Detect which cell encompasses the target text, then output its (X, Y) center coordinate. 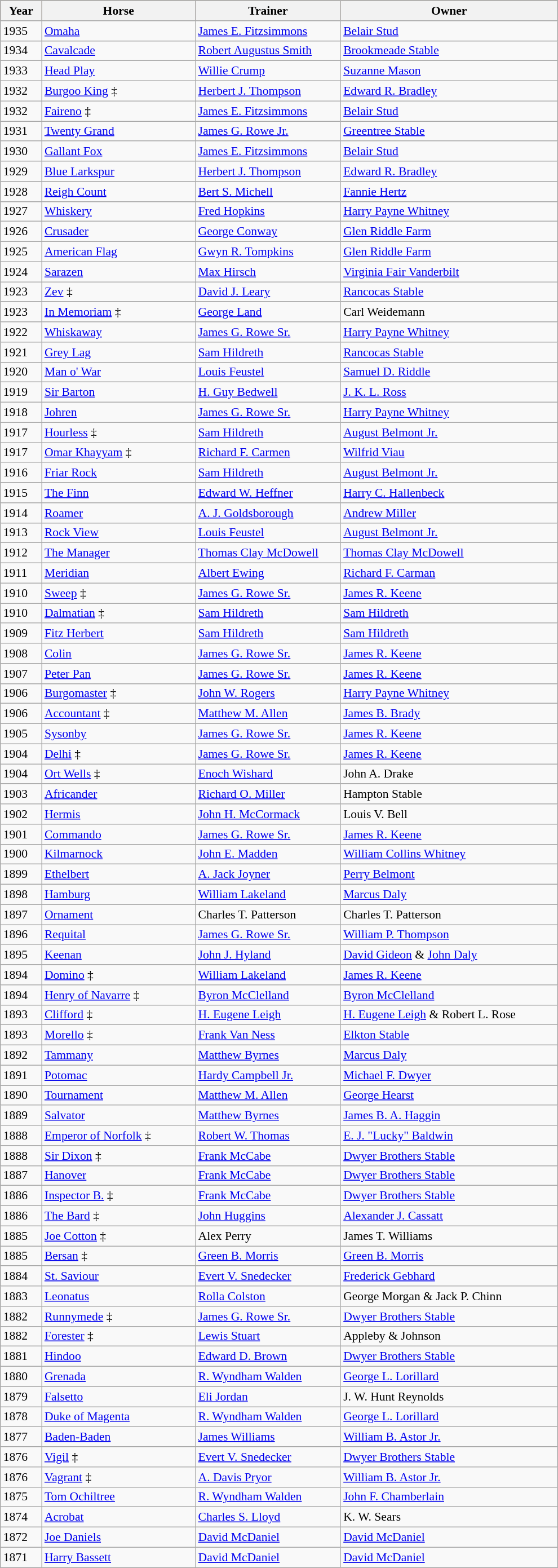
Year (21, 11)
Faireno ‡ (118, 111)
1881 (21, 1357)
1877 (21, 1437)
George Conway (268, 232)
Fred Hopkins (268, 211)
Rolla Colston (268, 1296)
Baden-Baden (118, 1437)
H. Eugene Leigh & Robert L. Rose (449, 1015)
William Collins Whitney (449, 854)
John A. Drake (449, 774)
Reigh Count (118, 192)
Samuel D. Riddle (449, 372)
Frank Van Ness (268, 1035)
Greentree Stable (449, 131)
1883 (21, 1296)
Potomac (118, 1075)
1926 (21, 232)
Hermis (118, 814)
Whiskaway (118, 332)
Burgoo King ‡ (118, 91)
1891 (21, 1075)
Head Play (118, 71)
Leonatus (118, 1296)
Sir Barton (118, 392)
1880 (21, 1377)
Ethelbert (118, 874)
Tammany (118, 1055)
Hamburg (118, 895)
Meridian (118, 573)
William P. Thompson (449, 935)
1929 (21, 171)
1924 (21, 272)
1919 (21, 392)
1931 (21, 131)
1930 (21, 152)
Domino ‡ (118, 975)
American Flag (118, 252)
1890 (21, 1096)
1896 (21, 935)
Ornament (118, 915)
Edward W. Heffner (268, 493)
Albert Ewing (268, 573)
George Land (268, 312)
K. W. Sears (449, 1517)
James B. Brady (449, 714)
1887 (21, 1176)
Morello ‡ (118, 1035)
Max Hirsch (268, 272)
The Finn (118, 493)
Appleby & Johnson (449, 1336)
Peter Pan (118, 674)
Runnymede ‡ (118, 1317)
Africander (118, 794)
Tom Ochiltree (118, 1497)
Hanover (118, 1176)
H. Guy Bedwell (268, 392)
Acrobat (118, 1517)
1912 (21, 553)
1920 (21, 372)
Carl Weidemann (449, 312)
Sysonby (118, 734)
Friar Rock (118, 473)
Grenada (118, 1377)
Fitz Herbert (118, 634)
Harry Bassett (118, 1557)
Duke of Magenta (118, 1417)
Robert W. Thomas (268, 1136)
1872 (21, 1538)
James G. Rowe Jr. (268, 131)
Burgomaster ‡ (118, 694)
1875 (21, 1497)
A. Davis Pryor (268, 1477)
Colin (118, 653)
James T. Williams (449, 1236)
1922 (21, 332)
Commando (118, 834)
George Morgan & Jack P. Chinn (449, 1296)
1913 (21, 533)
Delhi ‡ (118, 754)
Alexander J. Cassatt (449, 1216)
Trainer (268, 11)
Crusader (118, 232)
Sarazen (118, 272)
John F. Chamberlain (449, 1497)
1914 (21, 513)
Henry of Navarre ‡ (118, 995)
Clifford ‡ (118, 1015)
Hourless ‡ (118, 432)
John Huggins (268, 1216)
Forester ‡ (118, 1336)
Hampton Stable (449, 794)
J. K. L. Ross (449, 392)
Bert S. Michell (268, 192)
Owner (449, 11)
Brookmeade Stable (449, 51)
Elkton Stable (449, 1035)
J. W. Hunt Reynolds (449, 1397)
1884 (21, 1277)
Hindoo (118, 1357)
David Gideon & John Daly (449, 955)
Omar Khayyam ‡ (118, 453)
Alex Perry (268, 1236)
Emperor of Norfolk ‡ (118, 1136)
Rock View (118, 533)
1908 (21, 653)
1878 (21, 1417)
Louis V. Bell (449, 814)
Falsetto (118, 1397)
Harry C. Hallenbeck (449, 493)
1897 (21, 915)
1927 (21, 211)
Twenty Grand (118, 131)
1915 (21, 493)
Richard F. Carman (449, 573)
Suzanne Mason (449, 71)
The Bard ‡ (118, 1216)
Frederick Gebhard (449, 1277)
1911 (21, 573)
Fannie Hertz (449, 192)
Michael F. Dwyer (449, 1075)
Gallant Fox (118, 152)
Omaha (118, 31)
1934 (21, 51)
Perry Belmont (449, 874)
1925 (21, 252)
Johren (118, 413)
1874 (21, 1517)
Lewis Stuart (268, 1336)
Vagrant ‡ (118, 1477)
1905 (21, 734)
John H. McCormack (268, 814)
Sir Dixon ‡ (118, 1156)
1909 (21, 634)
John E. Madden (268, 854)
Wilfrid Viau (449, 453)
1903 (21, 794)
H. Eugene Leigh (268, 1015)
1895 (21, 955)
Tournament (118, 1096)
Andrew Miller (449, 513)
1935 (21, 31)
James B. A. Haggin (449, 1116)
Joe Cotton ‡ (118, 1236)
Charles S. Lloyd (268, 1517)
1899 (21, 874)
1879 (21, 1397)
James Williams (268, 1437)
Vigil ‡ (118, 1457)
Man o' War (118, 372)
Virginia Fair Vanderbilt (449, 272)
1933 (21, 71)
A. J. Goldsborough (268, 513)
1921 (21, 352)
Kilmarnock (118, 854)
Hardy Campbell Jr. (268, 1075)
Enoch Wishard (268, 774)
Edward D. Brown (268, 1357)
1901 (21, 834)
Blue Larkspur (118, 171)
Robert Augustus Smith (268, 51)
St. Saviour (118, 1277)
David J. Leary (268, 292)
Gwyn R. Tompkins (268, 252)
Salvator (118, 1116)
Roamer (118, 513)
1902 (21, 814)
Whiskery (118, 211)
Bersan ‡ (118, 1256)
1898 (21, 895)
Richard F. Carmen (268, 453)
E. J. "Lucky" Baldwin (449, 1136)
1916 (21, 473)
Inspector B. ‡ (118, 1196)
Horse (118, 11)
1900 (21, 854)
Sweep ‡ (118, 593)
1892 (21, 1055)
In Memoriam ‡ (118, 312)
1918 (21, 413)
Richard O. Miller (268, 794)
Willie Crump (268, 71)
Grey Lag (118, 352)
Eli Jordan (268, 1397)
The Manager (118, 553)
Keenan (118, 955)
A. Jack Joyner (268, 874)
Joe Daniels (118, 1538)
1907 (21, 674)
Zev ‡ (118, 292)
John J. Hyland (268, 955)
George Hearst (449, 1096)
1871 (21, 1557)
Requital (118, 935)
1928 (21, 192)
Dalmatian ‡ (118, 613)
Cavalcade (118, 51)
Ort Wells ‡ (118, 774)
Accountant ‡ (118, 714)
1889 (21, 1116)
John W. Rogers (268, 694)
